Pinpoint the cell where the given text exists, returning its (x, y) midpoint coordinate. 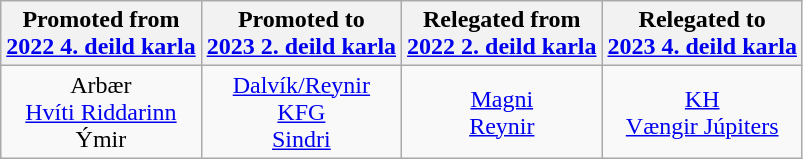
Dalvík/ReynirKFGSindri (301, 112)
ArbærHvíti RiddarinnÝmir (101, 112)
KHVængir Júpiters (702, 112)
Promoted from2022 4. deild karla (101, 34)
Relegated to2023 4. deild karla (702, 34)
Promoted to2023 2. deild karla (301, 34)
Relegated from2022 2. deild karla (502, 34)
MagniReynir (502, 112)
